Pinpoint the cell where the given text exists, returning its (X, Y) midpoint coordinate. 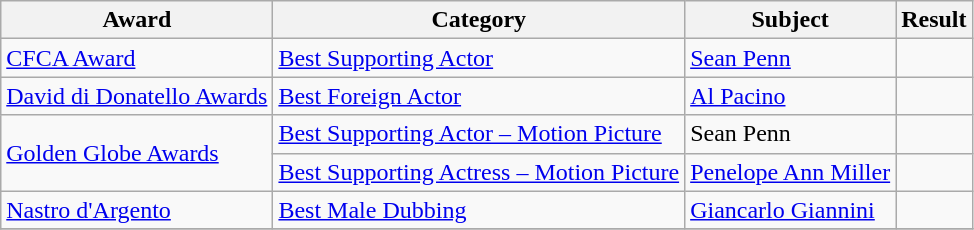
Golden Globe Awards (137, 153)
Al Pacino (790, 96)
Best Supporting Actress – Motion Picture (479, 172)
Result (934, 20)
CFCA Award (137, 58)
Giancarlo Giannini (790, 210)
Best Foreign Actor (479, 96)
David di Donatello Awards (137, 96)
Nastro d'Argento (137, 210)
Category (479, 20)
Best Male Dubbing (479, 210)
Penelope Ann Miller (790, 172)
Subject (790, 20)
Best Supporting Actor – Motion Picture (479, 134)
Award (137, 20)
Best Supporting Actor (479, 58)
